Output the (X, Y) coordinate of the center of the cell containing the given text.  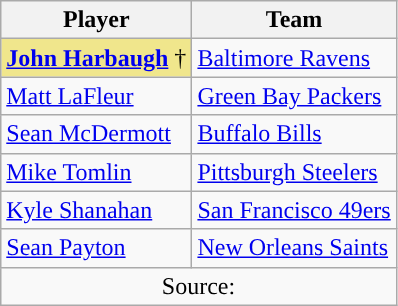
Baltimore Ravens (294, 58)
Player (96, 20)
Kyle Shanahan (96, 210)
Source: (198, 286)
New Orleans Saints (294, 248)
Matt LaFleur (96, 96)
Sean McDermott (96, 134)
Mike Tomlin (96, 172)
Pittsburgh Steelers (294, 172)
San Francisco 49ers (294, 210)
Sean Payton (96, 248)
John Harbaugh † (96, 58)
Team (294, 20)
Buffalo Bills (294, 134)
Green Bay Packers (294, 96)
